Extract the [X, Y] coordinate from the center of the cell holding the provided text.  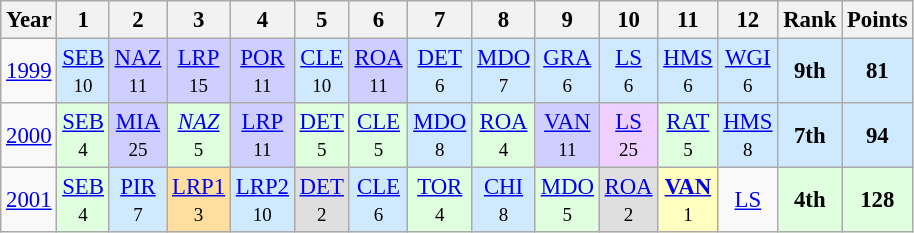
HMS8 [748, 136]
Year [29, 20]
MDO7 [504, 72]
LS25 [628, 136]
MIA25 [138, 136]
CLE10 [322, 72]
12 [748, 20]
10 [628, 20]
MDO5 [567, 200]
Points [878, 20]
2001 [29, 200]
128 [878, 200]
LRP15 [199, 72]
ROA11 [378, 72]
TOR4 [440, 200]
LRP13 [199, 200]
1999 [29, 72]
SEB10 [83, 72]
GRA6 [567, 72]
4th [810, 200]
6 [378, 20]
Rank [810, 20]
4 [262, 20]
DET2 [322, 200]
VAN1 [688, 200]
WGI6 [748, 72]
ROA4 [504, 136]
CLE5 [378, 136]
LRP11 [262, 136]
9th [810, 72]
HMS6 [688, 72]
PIR7 [138, 200]
NAZ11 [138, 72]
RAT5 [688, 136]
NAZ5 [199, 136]
2 [138, 20]
81 [878, 72]
LRP210 [262, 200]
LS [748, 200]
DET6 [440, 72]
LS6 [628, 72]
2000 [29, 136]
7th [810, 136]
5 [322, 20]
DET5 [322, 136]
POR11 [262, 72]
CHI8 [504, 200]
8 [504, 20]
3 [199, 20]
VAN11 [567, 136]
9 [567, 20]
CLE6 [378, 200]
94 [878, 136]
ROA2 [628, 200]
7 [440, 20]
MDO8 [440, 136]
1 [83, 20]
11 [688, 20]
